Search for the cell housing the specified text and yield its (x, y) center coordinate. 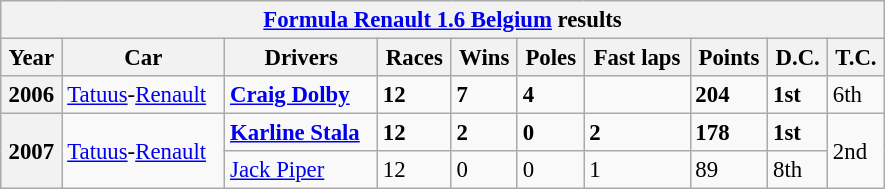
4 (550, 95)
Wins (484, 58)
178 (729, 133)
2nd (856, 152)
Poles (550, 58)
Fast laps (637, 58)
8th (798, 170)
Drivers (302, 58)
Formula Renault 1.6 Belgium results (443, 20)
Car (144, 58)
Races (415, 58)
7 (484, 95)
1 (637, 170)
Year (32, 58)
Jack Piper (302, 170)
Karline Stala (302, 133)
D.C. (798, 58)
2007 (32, 152)
Points (729, 58)
204 (729, 95)
T.C. (856, 58)
89 (729, 170)
2006 (32, 95)
Craig Dolby (302, 95)
6th (856, 95)
